For the text-containing cell, return its midpoint in (X, Y) coordinate format. 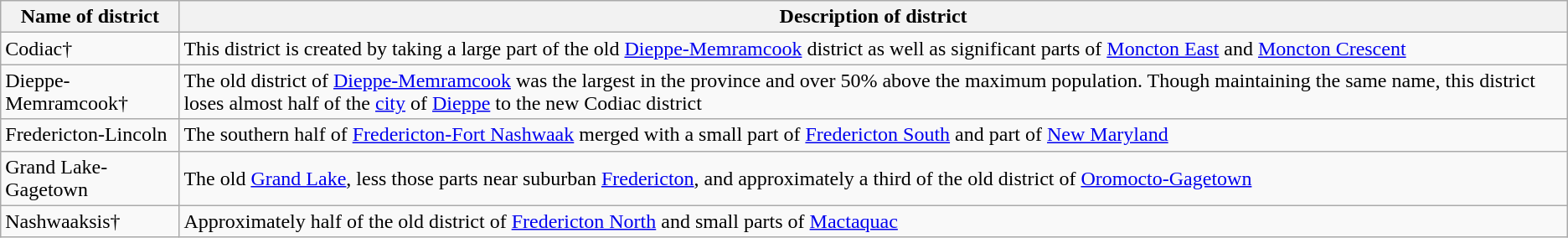
The southern half of Fredericton-Fort Nashwaak merged with a small part of Fredericton South and part of New Maryland (873, 135)
Dieppe-Memramcook† (90, 92)
Description of district (873, 17)
Fredericton-Lincoln (90, 135)
Nashwaaksis† (90, 221)
Codiac† (90, 49)
The old Grand Lake, less those parts near suburban Fredericton, and approximately a third of the old district of Oromocto-Gagetown (873, 178)
Approximately half of the old district of Fredericton North and small parts of Mactaquac (873, 221)
Grand Lake-Gagetown (90, 178)
Name of district (90, 17)
